Return (X, Y) of the center of cell containing provided text 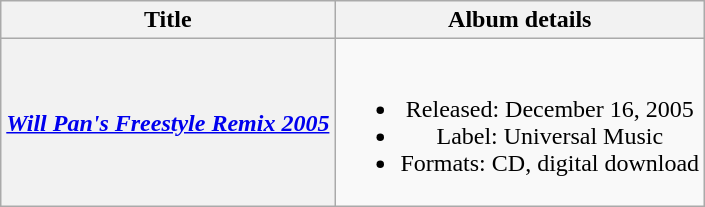
Title (168, 20)
Album details (520, 20)
Will Pan's Freestyle Remix 2005 (168, 122)
Released: December 16, 2005Label: Universal MusicFormats: CD, digital download (520, 122)
